Extract the [X, Y] coordinate from the center of the cell holding the provided text.  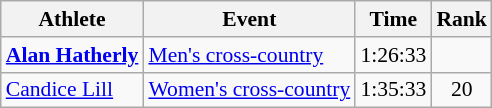
1:35:33 [393, 90]
Time [393, 19]
Rank [462, 19]
1:26:33 [393, 55]
Women's cross-country [249, 90]
Alan Hatherly [72, 55]
Men's cross-country [249, 55]
Candice Lill [72, 90]
Athlete [72, 19]
20 [462, 90]
Event [249, 19]
